Capture the cell that displays the provided text and extract its [X, Y] central coordinate. 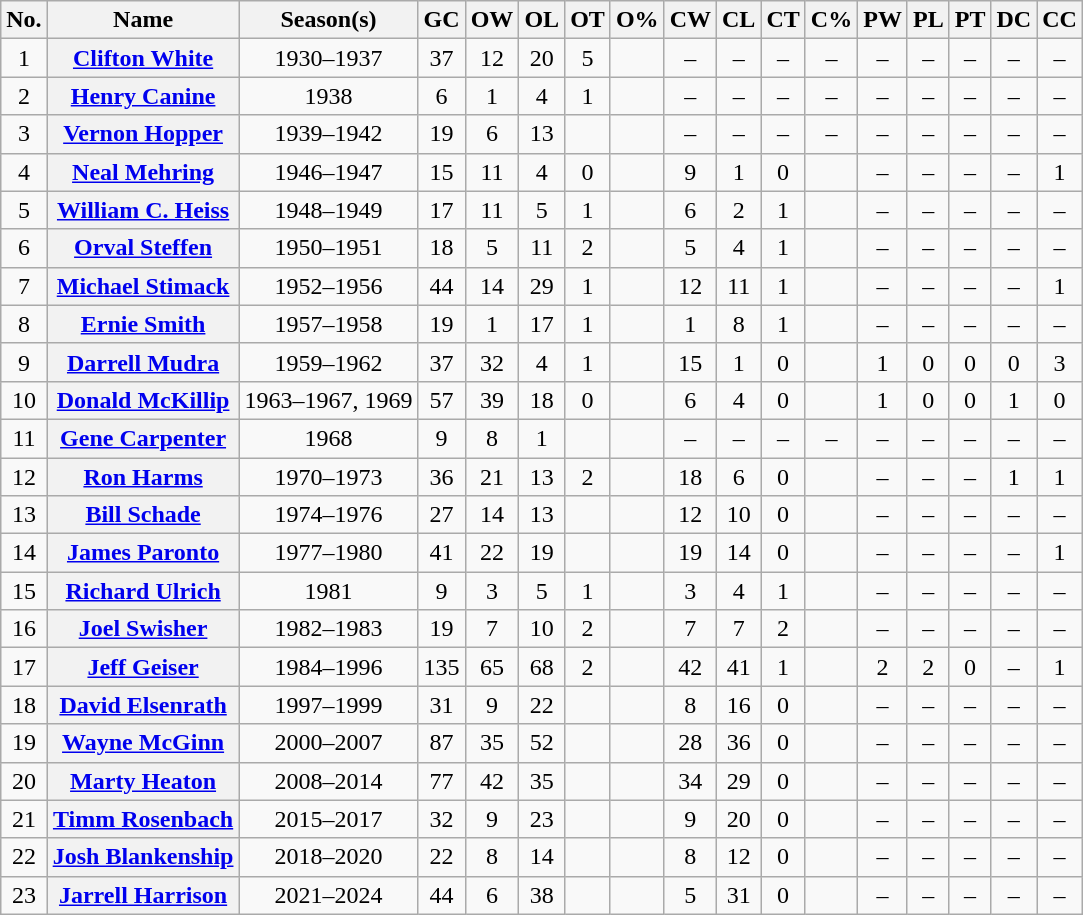
65 [492, 667]
Timm Rosenbach [143, 819]
34 [690, 781]
1952–1956 [328, 286]
Donald McKillip [143, 400]
Wayne McGinn [143, 743]
1959–1962 [328, 362]
OT [588, 20]
1968 [328, 438]
Joel Swisher [143, 629]
Ernie Smith [143, 324]
DC [1014, 20]
1997–1999 [328, 705]
Darrell Mudra [143, 362]
52 [542, 743]
OW [492, 20]
Vernon Hopper [143, 134]
39 [492, 400]
2015–2017 [328, 819]
135 [442, 667]
68 [542, 667]
OL [542, 20]
2018–2020 [328, 857]
William C. Heiss [143, 210]
CC [1060, 20]
James Paronto [143, 553]
CL [739, 20]
1930–1937 [328, 58]
1939–1942 [328, 134]
77 [442, 781]
PT [970, 20]
C% [831, 20]
Henry Canine [143, 96]
38 [542, 895]
1977–1980 [328, 553]
O% [637, 20]
Neal Mehring [143, 172]
1950–1951 [328, 248]
Bill Schade [143, 515]
PL [928, 20]
CW [690, 20]
Season(s) [328, 20]
28 [690, 743]
2008–2014 [328, 781]
1970–1973 [328, 477]
1948–1949 [328, 210]
Michael Stimack [143, 286]
Josh Blankenship [143, 857]
David Elsenrath [143, 705]
1981 [328, 591]
1984–1996 [328, 667]
PW [883, 20]
No. [24, 20]
Ron Harms [143, 477]
1957–1958 [328, 324]
Jarrell Harrison [143, 895]
27 [442, 515]
Jeff Geiser [143, 667]
1974–1976 [328, 515]
Gene Carpenter [143, 438]
1946–1947 [328, 172]
1938 [328, 96]
Orval Steffen [143, 248]
Clifton White [143, 58]
2000–2007 [328, 743]
Marty Heaton [143, 781]
Name [143, 20]
2021–2024 [328, 895]
Richard Ulrich [143, 591]
1963–1967, 1969 [328, 400]
87 [442, 743]
CT [783, 20]
57 [442, 400]
GC [442, 20]
1982–1983 [328, 629]
